For the text-containing cell, return its midpoint in (X, Y) coordinate format. 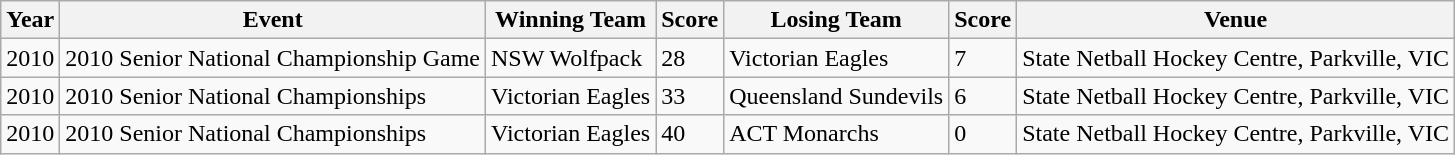
40 (690, 134)
Year (30, 20)
28 (690, 58)
Losing Team (836, 20)
7 (983, 58)
Venue (1236, 20)
0 (983, 134)
ACT Monarchs (836, 134)
33 (690, 96)
Winning Team (570, 20)
2010 Senior National Championship Game (273, 58)
Queensland Sundevils (836, 96)
6 (983, 96)
Event (273, 20)
NSW Wolfpack (570, 58)
